Provide the (x, y) coordinate of the cell's center where the given text is located.  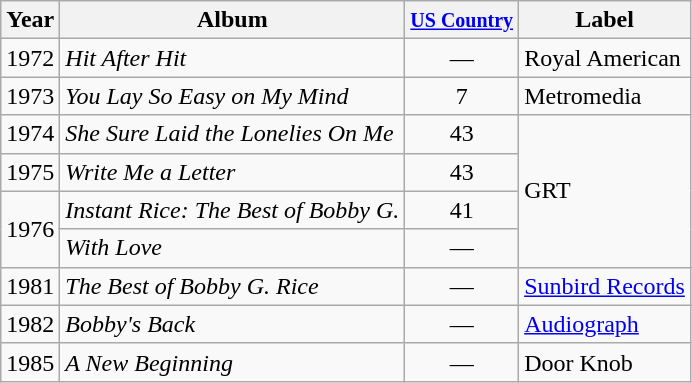
1974 (30, 134)
Write Me a Letter (232, 172)
1973 (30, 96)
1981 (30, 286)
A New Beginning (232, 362)
Instant Rice: The Best of Bobby G. (232, 210)
7 (462, 96)
1982 (30, 324)
Sunbird Records (605, 286)
1985 (30, 362)
With Love (232, 248)
1975 (30, 172)
She Sure Laid the Lonelies On Me (232, 134)
The Best of Bobby G. Rice (232, 286)
Bobby's Back (232, 324)
Year (30, 20)
US Country (462, 20)
Album (232, 20)
Audiograph (605, 324)
Label (605, 20)
Hit After Hit (232, 58)
Metromedia (605, 96)
You Lay So Easy on My Mind (232, 96)
1976 (30, 229)
41 (462, 210)
1972 (30, 58)
Door Knob (605, 362)
Royal American (605, 58)
GRT (605, 191)
